Return the [X, Y] coordinate for the center point of the cell that contains the specified text.  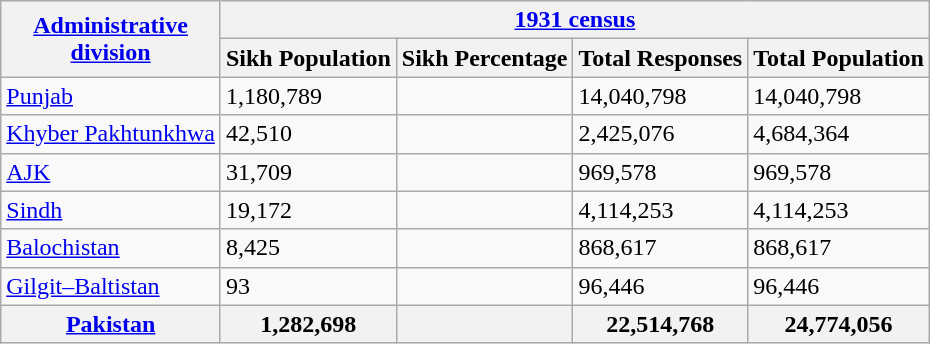
Punjab [111, 96]
42,510 [308, 134]
Balochistan [111, 248]
AJK [111, 172]
Sikh Percentage [484, 58]
Total Population [839, 58]
22,514,768 [660, 324]
31,709 [308, 172]
Gilgit–Baltistan [111, 286]
Khyber Pakhtunkhwa [111, 134]
Total Responses [660, 58]
2,425,076 [660, 134]
Administrativedivision [111, 39]
4,684,364 [839, 134]
1,282,698 [308, 324]
Sikh Population [308, 58]
Pakistan [111, 324]
8,425 [308, 248]
24,774,056 [839, 324]
1,180,789 [308, 96]
1931 census [574, 20]
19,172 [308, 210]
Sindh [111, 210]
93 [308, 286]
